Return (X, Y) of the center of cell containing provided text 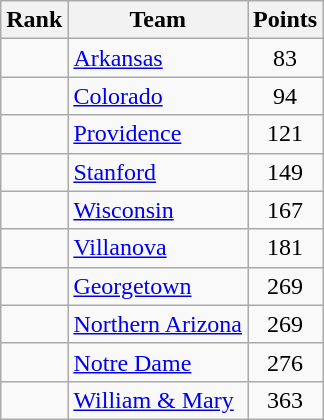
149 (286, 172)
Georgetown (158, 286)
Notre Dame (158, 362)
William & Mary (158, 400)
Villanova (158, 248)
167 (286, 210)
Points (286, 20)
Wisconsin (158, 210)
Team (158, 20)
Arkansas (158, 58)
Stanford (158, 172)
181 (286, 248)
Northern Arizona (158, 324)
Providence (158, 134)
363 (286, 400)
Colorado (158, 96)
94 (286, 96)
83 (286, 58)
276 (286, 362)
Rank (34, 20)
121 (286, 134)
